From the cell containing the given text, extract its center point as (x, y) coordinate. 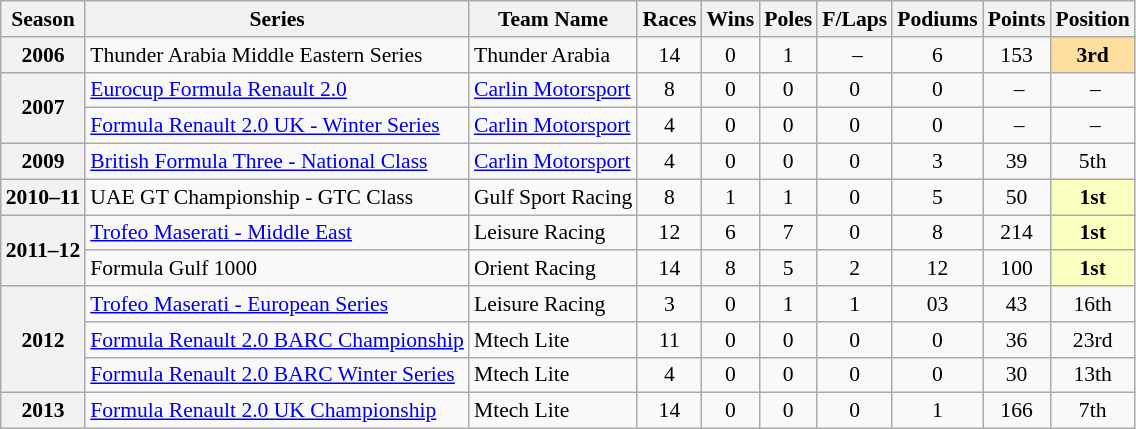
166 (1017, 411)
2006 (43, 55)
Poles (788, 19)
Gulf Sport Racing (553, 197)
F/Laps (854, 19)
2013 (43, 411)
43 (1017, 304)
7th (1092, 411)
Formula Renault 2.0 UK Championship (277, 411)
2012 (43, 340)
23rd (1092, 340)
2011–12 (43, 250)
Formula Gulf 1000 (277, 269)
Season (43, 19)
Team Name (553, 19)
03 (938, 304)
Podiums (938, 19)
153 (1017, 55)
British Formula Three - National Class (277, 162)
Formula Renault 2.0 BARC Winter Series (277, 375)
11 (669, 340)
2010–11 (43, 197)
5th (1092, 162)
30 (1017, 375)
Thunder Arabia (553, 55)
Orient Racing (553, 269)
2009 (43, 162)
39 (1017, 162)
100 (1017, 269)
Trofeo Maserati - European Series (277, 304)
Series (277, 19)
Trofeo Maserati - Middle East (277, 233)
Races (669, 19)
Position (1092, 19)
Formula Renault 2.0 BARC Championship (277, 340)
50 (1017, 197)
13th (1092, 375)
7 (788, 233)
Thunder Arabia Middle Eastern Series (277, 55)
3rd (1092, 55)
Wins (730, 19)
UAE GT Championship - GTC Class (277, 197)
Eurocup Formula Renault 2.0 (277, 90)
Points (1017, 19)
Formula Renault 2.0 UK - Winter Series (277, 126)
16th (1092, 304)
2 (854, 269)
214 (1017, 233)
36 (1017, 340)
2007 (43, 108)
